From the cell containing the given text, extract its center point as (X, Y) coordinate. 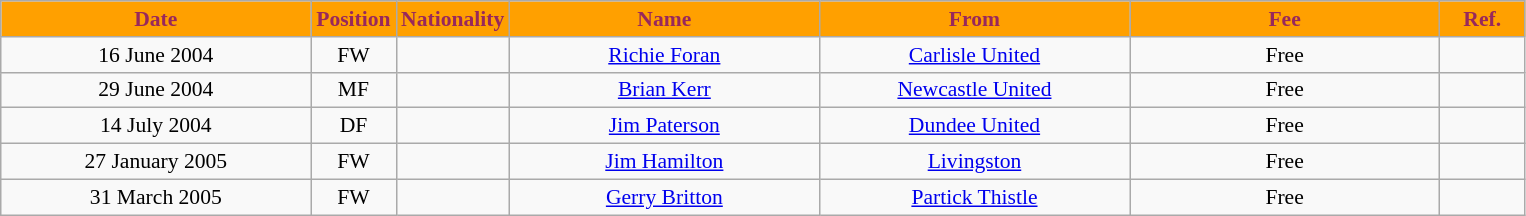
Nationality (452, 19)
Brian Kerr (664, 90)
Gerry Britton (664, 197)
Livingston (974, 162)
14 July 2004 (156, 126)
DF (354, 126)
Dundee United (974, 126)
Fee (1285, 19)
MF (354, 90)
Partick Thistle (974, 197)
29 June 2004 (156, 90)
Ref. (1482, 19)
Carlisle United (974, 55)
Newcastle United (974, 90)
Date (156, 19)
27 January 2005 (156, 162)
Jim Paterson (664, 126)
16 June 2004 (156, 55)
Richie Foran (664, 55)
Name (664, 19)
31 March 2005 (156, 197)
Jim Hamilton (664, 162)
Position (354, 19)
From (974, 19)
